Output the [X, Y] coordinate of the center of the cell containing the given text.  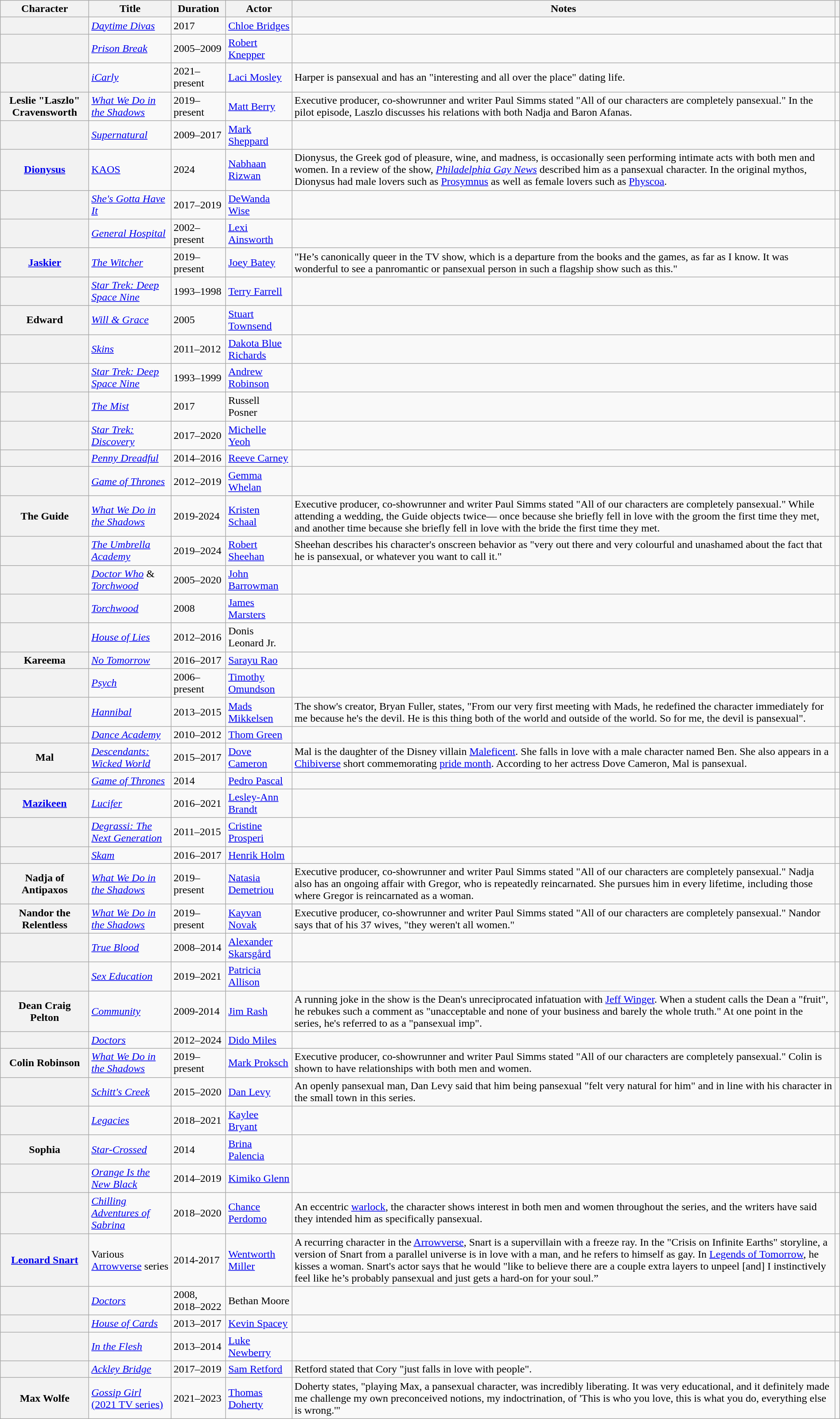
Natasia Demetriou [259, 884]
2013–2015 [198, 712]
2014-2017 [198, 1260]
Patricia Allison [259, 976]
Kimiko Glenn [259, 1178]
Ackley Bridge [130, 1369]
Dionysus [45, 170]
2011–2015 [198, 833]
Sarayu Rao [259, 660]
Skam [130, 855]
Dean Craig Pelton [45, 1011]
Schitt's Creek [130, 1091]
No Tomorrow [130, 660]
Jim Rash [259, 1011]
Thomas Doherty [259, 1398]
Chance Perdomo [259, 1213]
2017–2020 [198, 435]
Descendants: Wicked World [130, 757]
2005–2020 [198, 580]
2018–2021 [198, 1121]
The Guide [45, 516]
The Mist [130, 407]
Various Arrowverse series [130, 1260]
2008–2014 [198, 948]
Andrew Robinson [259, 378]
2008 [198, 608]
2019–2021 [198, 976]
Thom Green [259, 735]
Henrik Holm [259, 855]
2021–present [198, 77]
Kayvan Novak [259, 919]
Luke Newberry [259, 1347]
2005 [198, 320]
2005–2009 [198, 49]
Jaskier [45, 262]
Dove Cameron [259, 757]
Skins [130, 348]
Sam Retford [259, 1369]
2024 [198, 170]
Nabhaan Rizwan [259, 170]
Kaylee Bryant [259, 1121]
Notes [564, 9]
2021–2023 [198, 1398]
Title [130, 9]
Chilling Adventures of Sabrina [130, 1213]
Kareema [45, 660]
Terry Farrell [259, 291]
Harper is pansexual and has an "interesting and all over the place" dating life. [564, 77]
Mal [45, 757]
Joey Batey [259, 262]
1993–1999 [198, 378]
House of Cards [130, 1324]
Laci Mosley [259, 77]
Doctor Who & Torchwood [130, 580]
Timothy Omundson [259, 683]
In the Flesh [130, 1347]
2010–2012 [198, 735]
2018–2020 [198, 1213]
Sophia [45, 1149]
Hannibal [130, 712]
Leonard Snart [45, 1260]
2009-2014 [198, 1011]
Robert Sheehan [259, 551]
Lesley-Ann Brandt [259, 803]
2014–2016 [198, 458]
Chloe Bridges [259, 26]
2012–2024 [198, 1040]
Mads Mikkelsen [259, 712]
Mark Sheppard [259, 135]
Kristen Schaal [259, 516]
iCarly [130, 77]
2012–2016 [198, 637]
1993–1998 [198, 291]
Gossip Girl (2021 TV series) [130, 1398]
Pedro Pascal [259, 781]
Colin Robinson [45, 1063]
Dance Academy [130, 735]
2019–2024 [198, 551]
Edward [45, 320]
Gemma Whelan [259, 481]
Psych [130, 683]
Matt Berry [259, 106]
Dido Miles [259, 1040]
John Barrowman [259, 580]
Lexi Ainsworth [259, 233]
Brina Palencia [259, 1149]
Reeve Carney [259, 458]
Duration [198, 9]
Nadja of Antipaxos [45, 884]
2006–present [198, 683]
2019-2024 [198, 516]
House of Lies [130, 637]
Dan Levy [259, 1091]
Alexander Skarsgård [259, 948]
Will & Grace [130, 320]
2014–2019 [198, 1178]
2015–2020 [198, 1091]
The Witcher [130, 262]
Max Wolfe [45, 1398]
Penny Dreadful [130, 458]
Character [45, 9]
Kevin Spacey [259, 1324]
Donis Leonard Jr. [259, 637]
Retford stated that Cory "just falls in love with people". [564, 1369]
2013–2017 [198, 1324]
2015–2017 [198, 757]
Mazikeen [45, 803]
Russell Posner [259, 407]
Prison Break [130, 49]
James Marsters [259, 608]
2013–2014 [198, 1347]
Cristine Prosperi [259, 833]
Dakota Blue Richards [259, 348]
Community [130, 1011]
2011–2012 [198, 348]
Nandor the Relentless [45, 919]
Robert Knepper [259, 49]
Bethan Moore [259, 1301]
Lucifer [130, 803]
2009–2017 [198, 135]
Star Trek: Discovery [130, 435]
Sex Education [130, 976]
She's Gotta Have It [130, 205]
Star-Crossed [130, 1149]
Legacies [130, 1121]
KAOS [130, 170]
2012–2019 [198, 481]
General Hospital [130, 233]
Supernatural [130, 135]
Mark Proksch [259, 1063]
Actor [259, 9]
Leslie "Laszlo" Cravensworth [45, 106]
Daytime Divas [130, 26]
2008, 2018–2022 [198, 1301]
2016–2021 [198, 803]
Stuart Townsend [259, 320]
Degrassi: The Next Generation [130, 833]
2002–present [198, 233]
The Umbrella Academy [130, 551]
Torchwood [130, 608]
DeWanda Wise [259, 205]
True Blood [130, 948]
Orange Is the New Black [130, 1178]
Wentworth Miller [259, 1260]
Michelle Yeoh [259, 435]
